Extract the (X, Y) coordinate from the center of the cell holding the provided text.  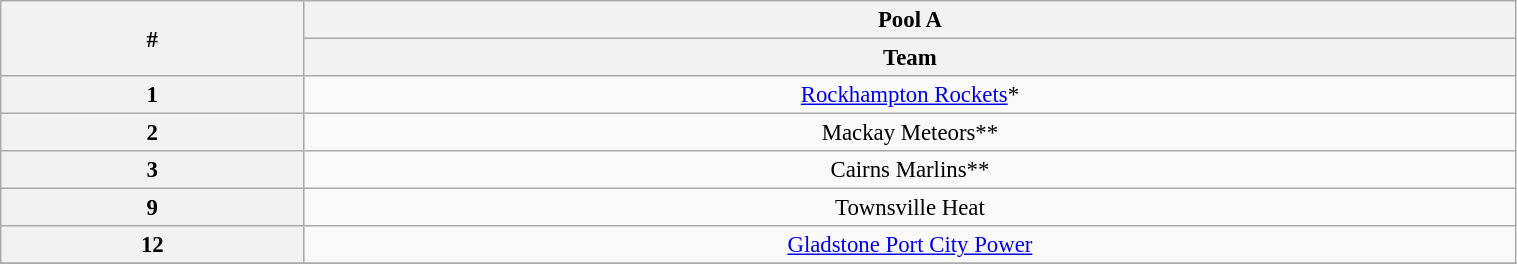
1 (152, 95)
Gladstone Port City Power (910, 245)
# (152, 38)
Mackay Meteors** (910, 133)
Pool A (910, 20)
12 (152, 245)
Team (910, 58)
2 (152, 133)
Townsville Heat (910, 208)
Rockhampton Rockets* (910, 95)
3 (152, 170)
Cairns Marlins** (910, 170)
9 (152, 208)
